Detect which cell encompasses the target text, then output its (X, Y) center coordinate. 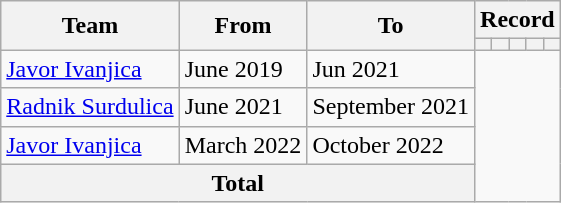
October 2022 (391, 145)
Team (90, 26)
Record (518, 20)
Jun 2021 (391, 69)
March 2022 (243, 145)
Total (238, 183)
To (391, 26)
June 2021 (243, 107)
From (243, 26)
September 2021 (391, 107)
June 2019 (243, 69)
Radnik Surdulica (90, 107)
